Scan for the cell matching the given text and deliver its [X, Y] coordinate at center. 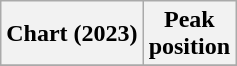
Peakposition [189, 34]
Chart (2023) [72, 34]
